Scan for the cell matching the given text and deliver its [X, Y] coordinate at center. 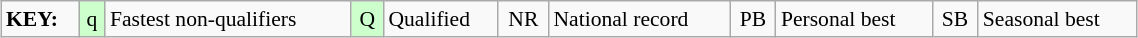
Fastest non-qualifiers [228, 19]
NR [523, 19]
q [92, 19]
SB [955, 19]
Qualified [440, 19]
Q [367, 19]
Seasonal best [1058, 19]
PB [753, 19]
KEY: [40, 19]
National record [639, 19]
Personal best [854, 19]
